Return the (X, Y) coordinate for the center point of the cell that contains the specified text.  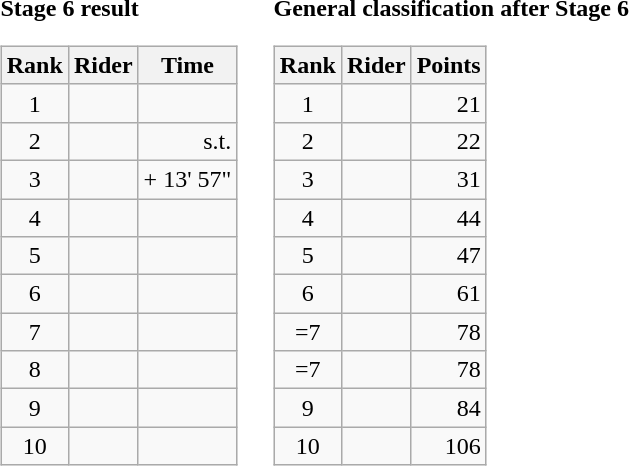
8 (34, 370)
44 (448, 217)
7 (34, 332)
21 (448, 103)
22 (448, 141)
61 (448, 294)
Points (448, 65)
Time (188, 65)
84 (448, 408)
106 (448, 446)
s.t. (188, 141)
+ 13' 57" (188, 179)
47 (448, 256)
31 (448, 179)
